From the cell containing the given text, extract its center point as (X, Y) coordinate. 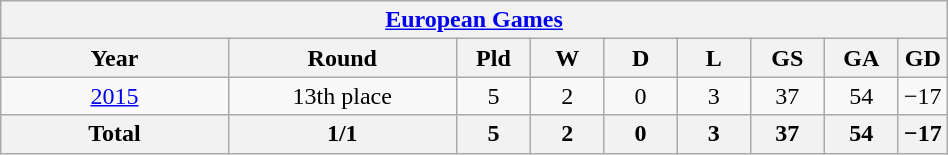
GD (922, 58)
D (640, 58)
13th place (342, 96)
European Games (474, 20)
L (714, 58)
W (568, 58)
2015 (114, 96)
GS (787, 58)
Pld (493, 58)
1/1 (342, 134)
Year (114, 58)
Round (342, 58)
Total (114, 134)
GA (861, 58)
